For the text-containing cell, return its midpoint in [X, Y] coordinate format. 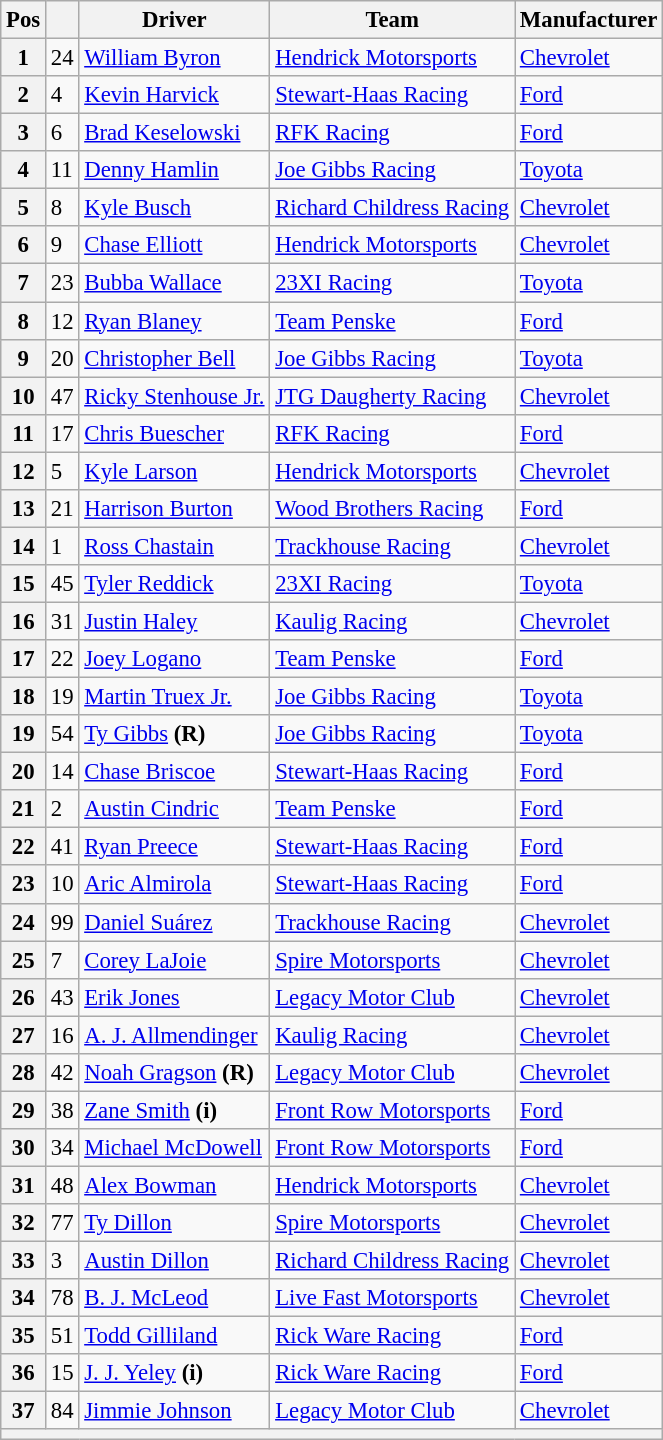
Chris Buescher [174, 433]
Kyle Busch [174, 208]
Denny Hamlin [174, 170]
41 [62, 847]
99 [62, 922]
J. J. Yeley (i) [174, 1373]
Bubba Wallace [174, 283]
54 [62, 734]
Ricky Stenhouse Jr. [174, 396]
Erik Jones [174, 997]
35 [24, 1336]
Ross Chastain [174, 546]
38 [62, 1110]
Daniel Suárez [174, 922]
Aric Almirola [174, 885]
Todd Gilliland [174, 1336]
30 [24, 1148]
Ty Dillon [174, 1223]
Austin Cindric [174, 809]
29 [24, 1110]
42 [62, 1073]
Alex Bowman [174, 1185]
18 [24, 697]
JTG Daugherty Racing [392, 396]
Austin Dillon [174, 1261]
Jimmie Johnson [174, 1411]
B. J. McLeod [174, 1298]
32 [24, 1223]
Chase Briscoe [174, 772]
Pos [24, 20]
Michael McDowell [174, 1148]
Wood Brothers Racing [392, 509]
Noah Gragson (R) [174, 1073]
77 [62, 1223]
37 [24, 1411]
Manufacturer [589, 20]
45 [62, 584]
Brad Keselowski [174, 133]
25 [24, 960]
Harrison Burton [174, 509]
A. J. Allmendinger [174, 1035]
Tyler Reddick [174, 584]
Justin Haley [174, 621]
Corey LaJoie [174, 960]
Ty Gibbs (R) [174, 734]
William Byron [174, 58]
Chase Elliott [174, 245]
28 [24, 1073]
43 [62, 997]
78 [62, 1298]
51 [62, 1336]
Driver [174, 20]
26 [24, 997]
Kevin Harvick [174, 95]
Martin Truex Jr. [174, 697]
Ryan Preece [174, 847]
13 [24, 509]
36 [24, 1373]
Team [392, 20]
Joey Logano [174, 659]
48 [62, 1185]
Christopher Bell [174, 358]
Live Fast Motorsports [392, 1298]
47 [62, 396]
27 [24, 1035]
84 [62, 1411]
33 [24, 1261]
Zane Smith (i) [174, 1110]
Ryan Blaney [174, 321]
Kyle Larson [174, 471]
